From the cell containing the given text, extract its center point as (X, Y) coordinate. 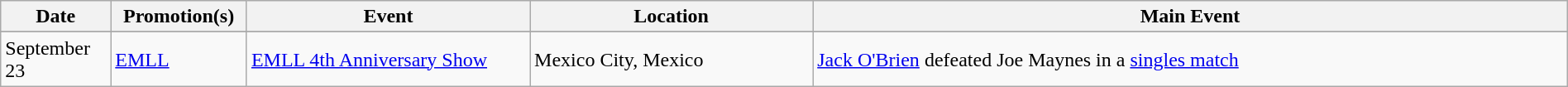
Event (388, 17)
Location (672, 17)
EMLL (179, 60)
Promotion(s) (179, 17)
EMLL 4th Anniversary Show (388, 60)
Mexico City, Mexico (672, 60)
Date (56, 17)
Main Event (1191, 17)
Jack O'Brien defeated Joe Maynes in a singles match (1191, 60)
September 23 (56, 60)
